For the text-containing cell, return its midpoint in [x, y] coordinate format. 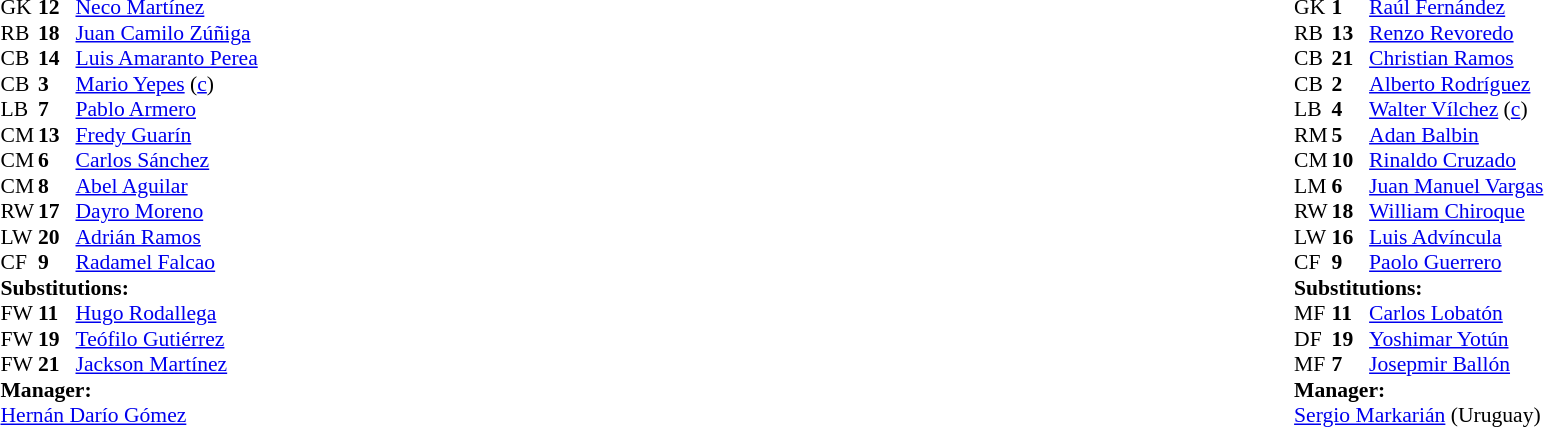
16 [1351, 237]
Adan Balbin [1456, 135]
5 [1351, 135]
Hugo Rodallega [167, 313]
Abel Aguilar [167, 186]
Luis Amaranto Perea [167, 59]
Alberto Rodríguez [1456, 84]
Luis Advíncula [1456, 237]
Carlos Lobatón [1456, 313]
LM [1313, 186]
Josepmir Ballón [1456, 365]
Jackson Martínez [167, 365]
Pablo Armero [167, 109]
Radamel Falcao [167, 263]
Fredy Guarín [167, 135]
Juan Manuel Vargas [1456, 186]
10 [1351, 161]
17 [57, 211]
3 [57, 84]
Renzo Revoredo [1456, 33]
8 [57, 186]
4 [1351, 109]
14 [57, 59]
William Chiroque [1456, 211]
20 [57, 237]
Rinaldo Cruzado [1456, 161]
Adrián Ramos [167, 237]
Juan Camilo Zúñiga [167, 33]
DF [1313, 339]
2 [1351, 84]
Paolo Guerrero [1456, 263]
Christian Ramos [1456, 59]
RM [1313, 135]
Walter Vílchez (c) [1456, 109]
Teófilo Gutiérrez [167, 339]
Dayro Moreno [167, 211]
Carlos Sánchez [167, 161]
Yoshimar Yotún [1456, 339]
Mario Yepes (c) [167, 84]
